Capture the cell that displays the provided text and extract its [x, y] central coordinate. 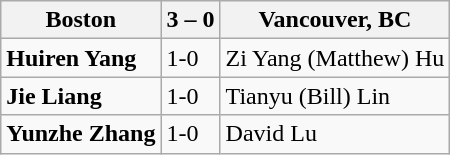
Tianyu (Bill) Lin [335, 96]
3 – 0 [190, 20]
Boston [81, 20]
David Lu [335, 134]
Zi Yang (Matthew) Hu [335, 58]
Jie Liang [81, 96]
Vancouver, BC [335, 20]
Yunzhe Zhang [81, 134]
Huiren Yang [81, 58]
